Output the [x, y] coordinate of the center of the cell containing the given text.  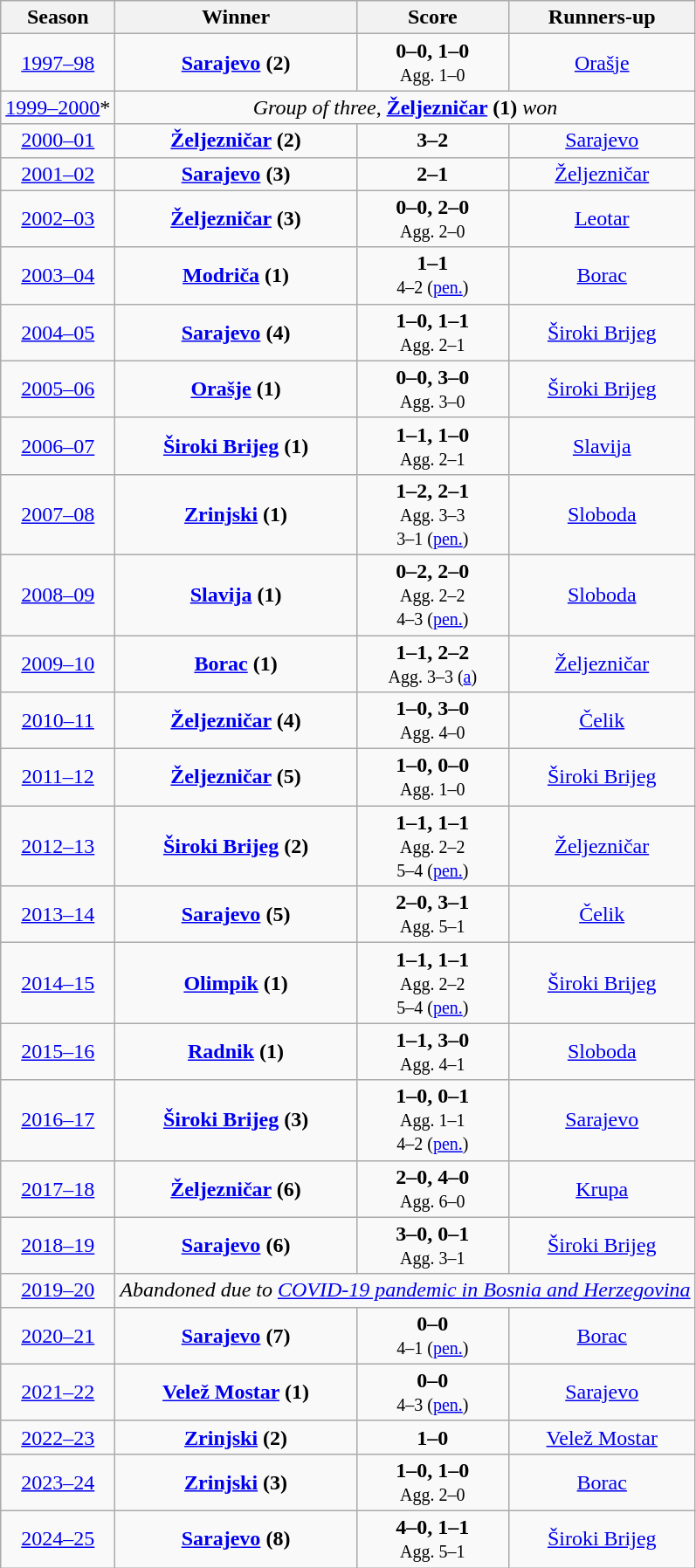
Score [432, 17]
1999–2000* [58, 107]
Orašje [602, 63]
2–0, 4–0 Agg. 6–0 [432, 1189]
Željezničar (3) [236, 218]
Velež Mostar (1) [236, 1392]
1–1, 3–0 Agg. 4–1 [432, 1051]
2009–10 [58, 664]
Široki Brijeg (3) [236, 1120]
Sarajevo (6) [236, 1245]
2001–02 [58, 174]
4–0, 1–1 Agg. 5–1 [432, 1538]
Željezničar (5) [236, 777]
2023–24 [58, 1482]
2004–05 [58, 332]
2010–11 [58, 721]
1–0, 1–1 Agg. 2–1 [432, 332]
Željezničar (2) [236, 141]
Željezničar (6) [236, 1189]
1997–98 [58, 63]
Krupa [602, 1189]
Season [58, 17]
2019–20 [58, 1290]
Modriča (1) [236, 276]
0–0 4–3 (pen.) [432, 1392]
2011–12 [58, 777]
0–0, 1–0 Agg. 1–0 [432, 63]
Radnik (1) [236, 1051]
2007–08 [58, 514]
2024–25 [58, 1538]
Leotar [602, 218]
Sarajevo (8) [236, 1538]
Olimpik (1) [236, 983]
1–2, 2–1 Agg. 3–3 3–1 (pen.) [432, 514]
2012–13 [58, 846]
2018–19 [58, 1245]
1–0, 0–1 Agg. 1–1 4–2 (pen.) [432, 1120]
Široki Brijeg (2) [236, 846]
Zrinjski (1) [236, 514]
Sarajevo (2) [236, 63]
Abandoned due to COVID-19 pandemic in Bosnia and Herzegovina [405, 1290]
Slavija [602, 445]
1–0, 1–0 Agg. 2–0 [432, 1482]
Slavija (1) [236, 595]
Široki Brijeg (1) [236, 445]
0–2, 2–0 Agg. 2–2 4–3 (pen.) [432, 595]
Sarajevo (5) [236, 915]
Zrinjski (3) [236, 1482]
0–0 4–1 (pen.) [432, 1336]
2016–17 [58, 1120]
Group of three, Željezničar (1) won [405, 107]
1–1, 2–2 Agg. 3–3 (a) [432, 664]
2021–22 [58, 1392]
1–1 4–2 (pen.) [432, 276]
Sarajevo (7) [236, 1336]
2003–04 [58, 276]
2017–18 [58, 1189]
2014–15 [58, 983]
2000–01 [58, 141]
Orašje (1) [236, 389]
1–1, 1–0 Agg. 2–1 [432, 445]
Željezničar (4) [236, 721]
Sarajevo (3) [236, 174]
2022–23 [58, 1437]
2013–14 [58, 915]
Winner [236, 17]
3–0, 0–1 Agg. 3–1 [432, 1245]
2015–16 [58, 1051]
Velež Mostar [602, 1437]
1–0 [432, 1437]
1–0, 3–0 Agg. 4–0 [432, 721]
3–2 [432, 141]
Runners-up [602, 17]
2020–21 [58, 1336]
2002–03 [58, 218]
0–0, 3–0 Agg. 3–0 [432, 389]
2–1 [432, 174]
0–0, 2–0 Agg. 2–0 [432, 218]
2006–07 [58, 445]
2008–09 [58, 595]
1–0, 0–0 Agg. 1–0 [432, 777]
Borac (1) [236, 664]
Zrinjski (2) [236, 1437]
2005–06 [58, 389]
2–0, 3–1 Agg. 5–1 [432, 915]
Sarajevo (4) [236, 332]
